Return [X, Y] of the center of cell containing provided text 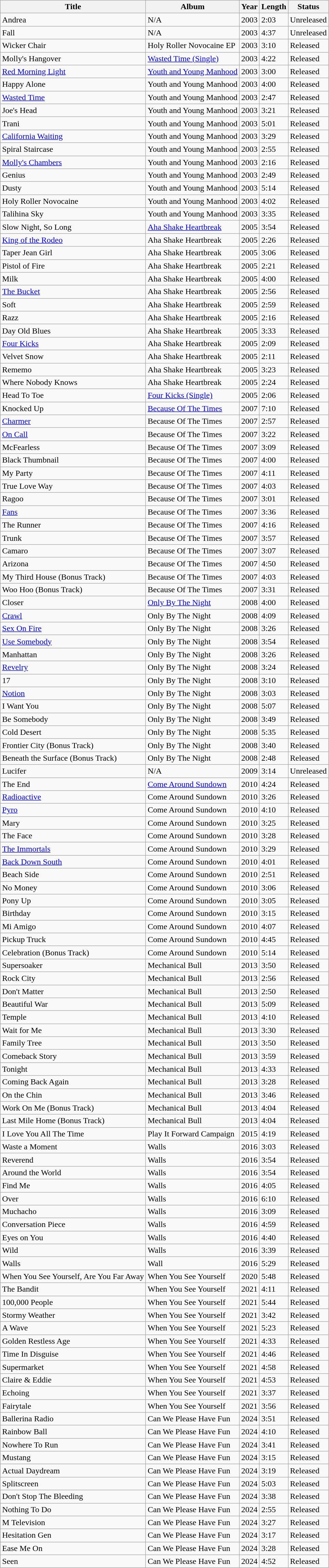
3:56 [274, 1406]
2:06 [274, 395]
Velvet Snow [73, 356]
Radioactive [73, 797]
Trunk [73, 538]
Four Kicks [73, 343]
3:39 [274, 1250]
3:57 [274, 538]
3:23 [274, 369]
Don't Matter [73, 991]
2:57 [274, 421]
Time In Disguise [73, 1354]
Celebration (Bonus Track) [73, 952]
3:27 [274, 1522]
Frontier City (Bonus Track) [73, 745]
Over [73, 1198]
Seen [73, 1561]
3:25 [274, 823]
4:46 [274, 1354]
True Love Way [73, 486]
Don't Stop The Bleeding [73, 1497]
Mi Amigo [73, 926]
3:22 [274, 434]
5:44 [274, 1302]
Sex On Fire [73, 629]
2:48 [274, 758]
5:48 [274, 1276]
Waste a Moment [73, 1147]
The Bandit [73, 1289]
Title [73, 7]
6:10 [274, 1198]
California Waiting [73, 136]
Knocked Up [73, 408]
3:59 [274, 1056]
3:49 [274, 719]
Charmer [73, 421]
Golden Restless Age [73, 1341]
4:05 [274, 1185]
3:01 [274, 499]
Actual Daydream [73, 1471]
Rainbow Ball [73, 1432]
Reverend [73, 1160]
2:49 [274, 175]
Cold Desert [73, 732]
Arizona [73, 564]
Woo Hoo (Bonus Track) [73, 590]
Ragoo [73, 499]
3:05 [274, 901]
When You See Yourself, Are You Far Away [73, 1276]
Fans [73, 512]
King of the Rodeo [73, 240]
Eyes on You [73, 1238]
2:24 [274, 383]
4:40 [274, 1238]
Status [309, 7]
5:09 [274, 1004]
Revelry [73, 667]
3:19 [274, 1471]
Tonight [73, 1069]
On Call [73, 434]
My Party [73, 473]
Pyro [73, 810]
2015 [249, 1134]
Wait for Me [73, 1030]
2:03 [274, 20]
Molly's Hangover [73, 59]
Temple [73, 1017]
Wild [73, 1250]
Beach Side [73, 875]
M Television [73, 1522]
Claire & Eddie [73, 1380]
On the Chin [73, 1095]
Talihina Sky [73, 214]
The End [73, 784]
Joe's Head [73, 110]
3:24 [274, 667]
Razz [73, 318]
2:51 [274, 875]
4:58 [274, 1367]
3:30 [274, 1030]
The Immortals [73, 849]
5:29 [274, 1263]
Muchacho [73, 1212]
Slow Night, So Long [73, 227]
Notion [73, 693]
Play It Forward Campaign [192, 1134]
4:09 [274, 616]
The Runner [73, 525]
5:35 [274, 732]
4:24 [274, 784]
3:42 [274, 1315]
Closer [73, 603]
3:51 [274, 1419]
Ballerina Radio [73, 1419]
Wicker Chair [73, 46]
Fall [73, 33]
4:52 [274, 1561]
Hesitation Gen [73, 1535]
Around the World [73, 1173]
4:50 [274, 564]
2:59 [274, 305]
Holy Roller Novocaine EP [192, 46]
3:40 [274, 745]
Supersoaker [73, 965]
4:07 [274, 926]
Conversation Piece [73, 1225]
Wasted Time [73, 97]
Black Thumbnail [73, 460]
Work On Me (Bonus Track) [73, 1108]
5:01 [274, 123]
4:37 [274, 33]
Back Down South [73, 862]
Head To Toe [73, 395]
Supermarket [73, 1367]
2:21 [274, 266]
McFearless [73, 447]
Camaro [73, 551]
Milk [73, 279]
Coming Back Again [73, 1082]
My Third House (Bonus Track) [73, 577]
Andrea [73, 20]
Where Nobody Knows [73, 383]
3:38 [274, 1497]
3:00 [274, 71]
Birthday [73, 914]
4:19 [274, 1134]
Mustang [73, 1458]
7:10 [274, 408]
The Bucket [73, 292]
Soft [73, 305]
3:21 [274, 110]
Be Somebody [73, 719]
3:37 [274, 1393]
3:33 [274, 330]
2:11 [274, 356]
4:53 [274, 1380]
Genius [73, 175]
Splitscreen [73, 1484]
5:07 [274, 706]
Album [192, 7]
Beautiful War [73, 1004]
No Money [73, 888]
4:16 [274, 525]
4:59 [274, 1225]
Red Morning Light [73, 71]
I Want You [73, 706]
Rememo [73, 369]
Last Mile Home (Bonus Track) [73, 1121]
2:26 [274, 240]
3:14 [274, 771]
Pistol of Fire [73, 266]
3:36 [274, 512]
Length [274, 7]
Nowhere To Run [73, 1445]
4:02 [274, 201]
2:47 [274, 97]
Holy Roller Novocaine [73, 201]
Taper Jean Girl [73, 253]
3:41 [274, 1445]
2:50 [274, 991]
3:17 [274, 1535]
Pickup Truck [73, 939]
Stormy Weather [73, 1315]
Find Me [73, 1185]
2009 [249, 771]
Rock City [73, 978]
Manhattan [73, 654]
2020 [249, 1276]
Spiral Staircase [73, 149]
Wasted Time (Single) [192, 59]
Mary [73, 823]
Beneath the Surface (Bonus Track) [73, 758]
Fairytale [73, 1406]
I Love You All The Time [73, 1134]
Use Somebody [73, 642]
4:45 [274, 939]
Echoing [73, 1393]
17 [73, 680]
Nothing To Do [73, 1509]
Dusty [73, 188]
Family Tree [73, 1043]
Crawl [73, 616]
Four Kicks (Single) [192, 395]
100,000 People [73, 1302]
Lucifer [73, 771]
2:09 [274, 343]
Wall [192, 1263]
Day Old Blues [73, 330]
Comeback Story [73, 1056]
Year [249, 7]
5:03 [274, 1484]
3:46 [274, 1095]
3:35 [274, 214]
Molly's Chambers [73, 162]
A Wave [73, 1328]
Ease Me On [73, 1548]
Trani [73, 123]
4:01 [274, 862]
The Face [73, 836]
Pony Up [73, 901]
5:23 [274, 1328]
4:22 [274, 59]
Happy Alone [73, 84]
3:07 [274, 551]
3:31 [274, 590]
